For the text-containing cell, return its midpoint in [X, Y] coordinate format. 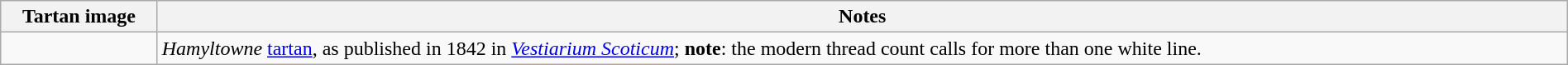
Hamyltowne tartan, as published in 1842 in Vestiarium Scoticum; note: the modern thread count calls for more than one white line. [862, 48]
Tartan image [79, 17]
Notes [862, 17]
